Capture the cell that displays the provided text and extract its (x, y) central coordinate. 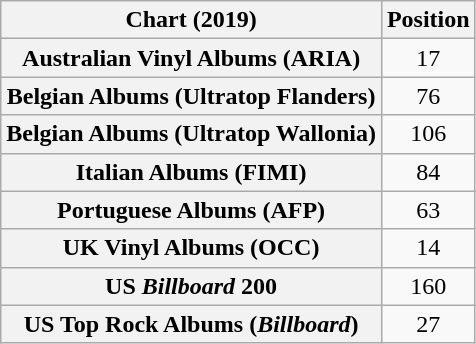
160 (428, 286)
63 (428, 210)
76 (428, 96)
US Billboard 200 (192, 286)
Italian Albums (FIMI) (192, 172)
Portuguese Albums (AFP) (192, 210)
27 (428, 324)
17 (428, 58)
14 (428, 248)
UK Vinyl Albums (OCC) (192, 248)
Belgian Albums (Ultratop Wallonia) (192, 134)
Position (428, 20)
Belgian Albums (Ultratop Flanders) (192, 96)
Australian Vinyl Albums (ARIA) (192, 58)
106 (428, 134)
Chart (2019) (192, 20)
84 (428, 172)
US Top Rock Albums (Billboard) (192, 324)
